Return [x, y] of the center of cell containing provided text 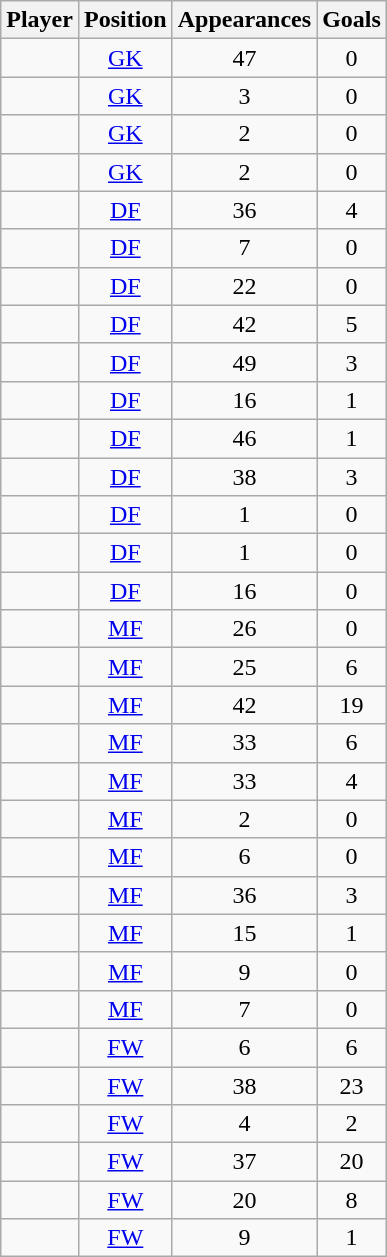
15 [244, 933]
25 [244, 667]
46 [244, 438]
Appearances [244, 20]
Player [40, 20]
22 [244, 286]
Goals [352, 20]
8 [352, 1200]
37 [244, 1162]
49 [244, 362]
23 [352, 1085]
Position [125, 20]
5 [352, 324]
47 [244, 58]
19 [352, 705]
26 [244, 629]
